Find where the given text appears and provide that cell's center as [x, y] coordinate. 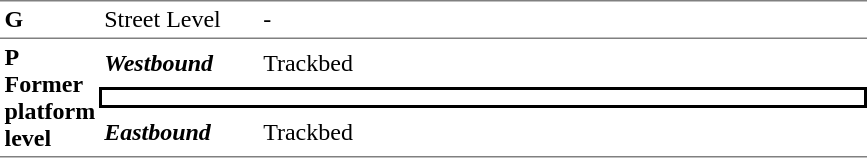
Street Level [180, 19]
Westbound [180, 63]
G [50, 19]
PFormer platform level [50, 98]
Eastbound [180, 132]
